Output the [x, y] coordinate of the center of the cell containing the given text.  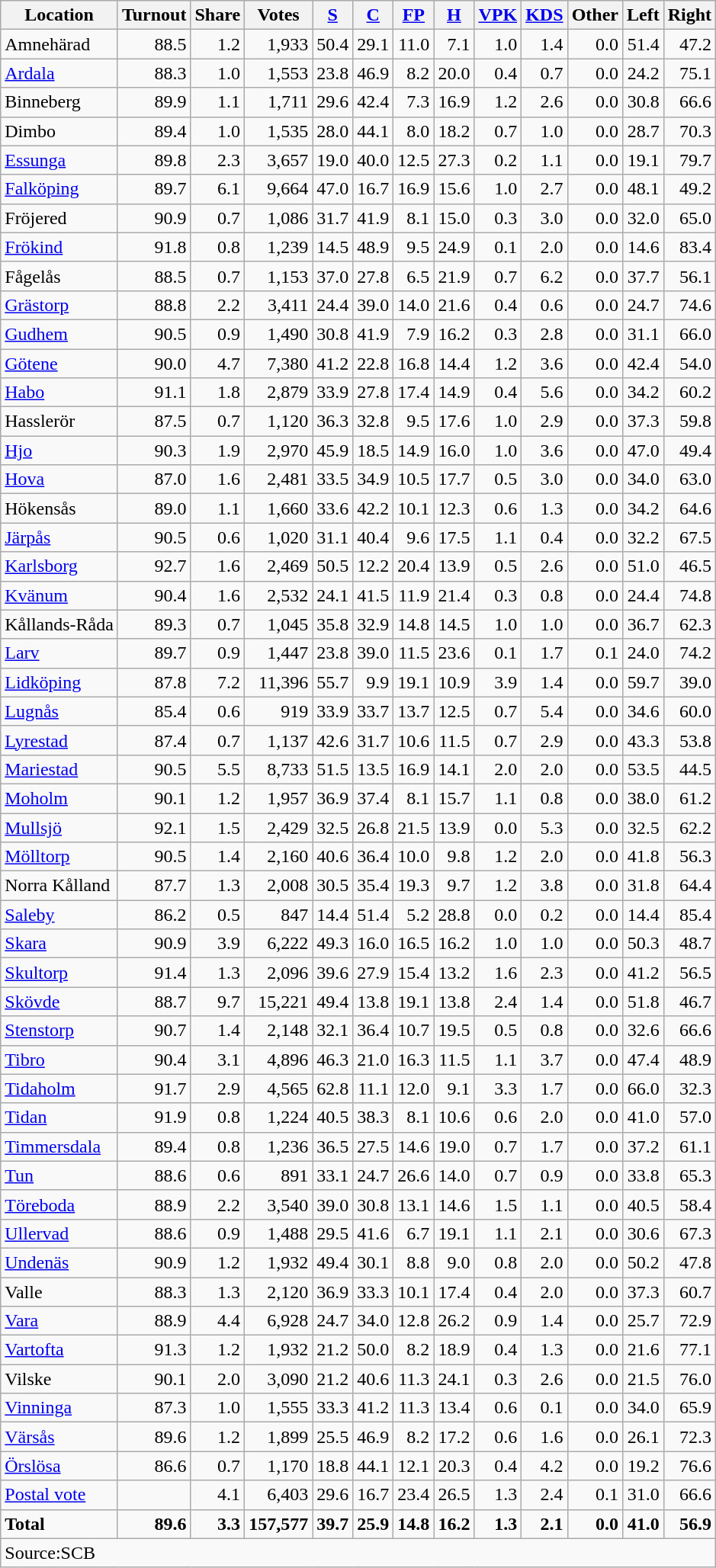
47.8 [689, 1262]
48.7 [689, 944]
Norra Kålland [59, 886]
2,879 [279, 393]
Source:SCB [358, 1553]
FP [413, 15]
36.5 [332, 1146]
49.2 [689, 189]
30.1 [374, 1262]
11.0 [413, 44]
24.2 [643, 73]
1,957 [279, 798]
13.2 [454, 973]
Habo [59, 393]
89.0 [154, 508]
56.5 [689, 973]
2,429 [279, 827]
50.3 [643, 944]
2.8 [544, 334]
10.5 [413, 479]
19.3 [413, 886]
1.9 [218, 451]
1,555 [279, 1408]
2,120 [279, 1292]
90.0 [154, 364]
12.8 [413, 1321]
26.8 [374, 827]
1.8 [218, 393]
33.5 [332, 479]
50.4 [332, 44]
41.5 [374, 595]
60.0 [689, 711]
31.8 [643, 886]
32.9 [374, 624]
56.9 [689, 1524]
43.3 [643, 740]
2,008 [279, 886]
847 [279, 915]
92.1 [154, 827]
38.0 [643, 798]
4.7 [218, 364]
50.5 [332, 566]
35.8 [332, 624]
26.2 [454, 1321]
89.8 [154, 160]
Skara [59, 944]
32.6 [643, 1031]
9.0 [454, 1262]
72.9 [689, 1321]
17.6 [454, 422]
3.7 [544, 1060]
26.5 [454, 1495]
1,239 [279, 247]
25.9 [374, 1524]
Valle [59, 1292]
67.3 [689, 1233]
41.6 [374, 1233]
Hökensås [59, 508]
76.6 [689, 1466]
4,565 [279, 1089]
30.5 [332, 886]
56.1 [689, 276]
3,540 [279, 1204]
Share [218, 15]
Fröjered [59, 218]
28.8 [454, 915]
Total [59, 1524]
15,221 [279, 1002]
37.4 [374, 798]
11.9 [413, 595]
4.1 [218, 1495]
26.6 [413, 1175]
28.7 [643, 131]
891 [279, 1175]
24.9 [454, 247]
Lidköping [59, 682]
Vinninga [59, 1408]
53.5 [643, 769]
70.3 [689, 131]
91.3 [154, 1350]
Mölltorp [59, 857]
74.8 [689, 595]
58.4 [689, 1204]
7.2 [218, 682]
15.4 [413, 973]
1,447 [279, 653]
25.7 [643, 1321]
88.7 [154, 1002]
53.8 [689, 740]
32.3 [689, 1089]
46.7 [689, 1002]
Hjo [59, 451]
3,090 [279, 1379]
50.0 [374, 1350]
79.7 [689, 160]
13.5 [374, 769]
51.8 [643, 1002]
27.3 [454, 160]
Fågelås [59, 276]
Vara [59, 1321]
3.1 [218, 1060]
Amnehärad [59, 44]
12.3 [454, 508]
7.3 [413, 102]
25.5 [332, 1437]
KDS [544, 15]
15.6 [454, 189]
Left [643, 15]
Gudhem [59, 334]
1,711 [279, 102]
31.0 [643, 1495]
4,896 [279, 1060]
37.7 [643, 276]
Skultorp [59, 973]
6.7 [413, 1233]
32.1 [332, 1031]
49.3 [332, 944]
Larv [59, 653]
18.9 [454, 1350]
12.1 [413, 1466]
62.8 [332, 1089]
27.9 [374, 973]
18.5 [374, 451]
67.5 [689, 537]
C [374, 15]
Skövde [59, 1002]
5.3 [544, 827]
89.9 [154, 102]
38.3 [374, 1117]
9.1 [454, 1089]
2,469 [279, 566]
65.0 [689, 218]
Turnout [154, 15]
17.7 [454, 479]
51.0 [643, 566]
4.4 [218, 1321]
7.1 [454, 44]
10.9 [454, 682]
Timmersdala [59, 1146]
44.5 [689, 769]
1,553 [279, 73]
Saleby [59, 915]
Grästorp [59, 305]
8.8 [413, 1262]
74.6 [689, 305]
3,411 [279, 305]
Örslösa [59, 1466]
56.3 [689, 857]
Mullsjö [59, 827]
33.8 [643, 1175]
91.9 [154, 1117]
2,148 [279, 1031]
4.2 [544, 1466]
5.6 [544, 393]
Lugnås [59, 711]
9.9 [374, 682]
Hasslerör [59, 422]
32.2 [643, 537]
45.9 [332, 451]
91.1 [154, 393]
87.4 [154, 740]
91.7 [154, 1089]
16.5 [413, 944]
47.2 [689, 44]
19.5 [454, 1031]
Binneberg [59, 102]
55.7 [332, 682]
39.7 [332, 1524]
919 [279, 711]
20.3 [454, 1466]
15.7 [454, 798]
24.0 [643, 653]
3.8 [544, 886]
12.2 [374, 566]
65.3 [689, 1175]
16.8 [413, 364]
Stenstorp [59, 1031]
46.3 [332, 1060]
18.8 [332, 1466]
7.9 [413, 334]
13.1 [413, 1204]
87.3 [154, 1408]
Järpås [59, 537]
91.8 [154, 247]
Falköping [59, 189]
1,488 [279, 1233]
2.7 [544, 189]
Värsås [59, 1437]
13.4 [454, 1408]
1,020 [279, 537]
1,086 [279, 218]
77.1 [689, 1350]
32.0 [643, 218]
2,532 [279, 595]
23.6 [454, 653]
1,660 [279, 508]
5.2 [413, 915]
Ardala [59, 73]
1,933 [279, 44]
33.7 [374, 711]
64.4 [689, 886]
20.0 [454, 73]
10.7 [413, 1031]
34.9 [374, 479]
Kållands-Råda [59, 624]
VPK [498, 15]
1,535 [279, 131]
61.2 [689, 798]
1,236 [279, 1146]
Other [595, 15]
Tidaholm [59, 1089]
11,396 [279, 682]
87.0 [154, 479]
88.8 [154, 305]
S [332, 15]
48.1 [643, 189]
17.5 [454, 537]
6,928 [279, 1321]
2,970 [279, 451]
12.0 [413, 1089]
47.4 [643, 1060]
Frökind [59, 247]
3,657 [279, 160]
57.0 [689, 1117]
20.4 [413, 566]
7,380 [279, 364]
40.0 [374, 160]
36.3 [332, 422]
8.0 [413, 131]
6,403 [279, 1495]
86.2 [154, 915]
33.6 [332, 508]
9.8 [454, 857]
6.2 [544, 276]
Tun [59, 1175]
6.1 [218, 189]
Essunga [59, 160]
37.2 [643, 1146]
Location [59, 15]
63.0 [689, 479]
64.6 [689, 508]
23.4 [413, 1495]
39.6 [332, 973]
37.0 [332, 276]
Hova [59, 479]
59.7 [643, 682]
9.6 [413, 537]
40.4 [374, 537]
62.2 [689, 827]
Undenäs [59, 1262]
86.6 [154, 1466]
1,137 [279, 740]
34.6 [643, 711]
35.4 [374, 886]
2,160 [279, 857]
1,170 [279, 1466]
33.1 [332, 1175]
Votes [279, 15]
46.5 [689, 566]
Moholm [59, 798]
87.7 [154, 886]
60.7 [689, 1292]
13.7 [413, 711]
87.8 [154, 682]
Kvänum [59, 595]
Tidan [59, 1117]
27.5 [374, 1146]
6.5 [413, 276]
59.8 [689, 422]
21.4 [454, 595]
8,733 [279, 769]
87.5 [154, 422]
90.7 [154, 1031]
72.3 [689, 1437]
15.0 [454, 218]
42.2 [374, 508]
Dimbo [59, 131]
6,222 [279, 944]
61.1 [689, 1146]
22.8 [374, 364]
90.3 [154, 451]
5.4 [544, 711]
60.2 [689, 393]
Lyrestad [59, 740]
H [454, 15]
28.0 [332, 131]
1,045 [279, 624]
1,153 [279, 276]
50.2 [643, 1262]
Tibro [59, 1060]
1,224 [279, 1117]
89.3 [154, 624]
2,096 [279, 973]
14.1 [454, 769]
18.2 [454, 131]
21.0 [374, 1060]
10.0 [413, 857]
1,899 [279, 1437]
Götene [59, 364]
92.7 [154, 566]
54.0 [689, 364]
1,120 [279, 422]
42.6 [332, 740]
41.8 [643, 857]
32.8 [374, 422]
Right [689, 15]
16.3 [413, 1060]
62.3 [689, 624]
91.4 [154, 973]
Vartofta [59, 1350]
29.5 [332, 1233]
21.9 [454, 276]
5.5 [218, 769]
Mariestad [59, 769]
26.1 [643, 1437]
74.2 [689, 653]
2,481 [279, 479]
65.9 [689, 1408]
75.1 [689, 73]
29.1 [374, 44]
9,664 [279, 189]
Postal vote [59, 1495]
36.7 [643, 624]
11.1 [374, 1089]
Töreboda [59, 1204]
19.2 [643, 1466]
76.0 [689, 1379]
30.6 [643, 1233]
157,577 [279, 1524]
83.4 [689, 247]
Ullervad [59, 1233]
1,490 [279, 334]
Karlsborg [59, 566]
17.2 [454, 1437]
51.5 [332, 769]
Vilske [59, 1379]
